Scan for the cell matching the given text and deliver its [x, y] coordinate at center. 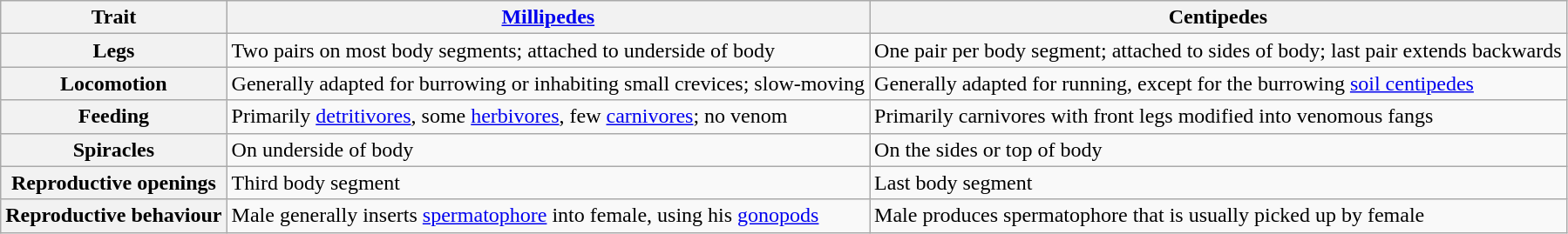
Feeding [113, 117]
Two pairs on most body segments; attached to underside of body [548, 50]
Spiracles [113, 150]
Male produces spermatophore that is usually picked up by female [1218, 216]
Locomotion [113, 84]
Primarily detritivores, some herbivores, few carnivores; no venom [548, 117]
On the sides or top of body [1218, 150]
Primarily carnivores with front legs modified into venomous fangs [1218, 117]
Trait [113, 17]
Millipedes [548, 17]
Male generally inserts spermatophore into female, using his gonopods [548, 216]
One pair per body segment; attached to sides of body; last pair extends backwards [1218, 50]
Generally adapted for running, except for the burrowing soil centipedes [1218, 84]
Generally adapted for burrowing or inhabiting small crevices; slow-moving [548, 84]
Third body segment [548, 183]
Last body segment [1218, 183]
Reproductive behaviour [113, 216]
Reproductive openings [113, 183]
On underside of body [548, 150]
Centipedes [1218, 17]
Legs [113, 50]
